Capture the cell that displays the provided text and extract its [x, y] central coordinate. 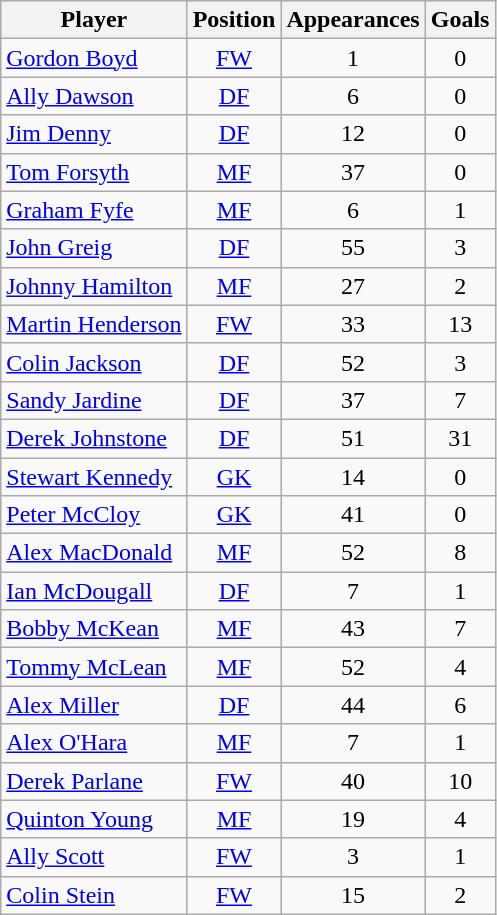
Stewart Kennedy [94, 477]
Alex O'Hara [94, 743]
Player [94, 20]
Goals [460, 20]
14 [353, 477]
Derek Johnstone [94, 438]
Ally Scott [94, 857]
13 [460, 324]
33 [353, 324]
31 [460, 438]
Jim Denny [94, 134]
Ally Dawson [94, 96]
10 [460, 781]
12 [353, 134]
Martin Henderson [94, 324]
Ian McDougall [94, 591]
40 [353, 781]
Sandy Jardine [94, 400]
Graham Fyfe [94, 210]
Colin Stein [94, 895]
55 [353, 248]
Bobby McKean [94, 629]
Quinton Young [94, 819]
Tom Forsyth [94, 172]
Appearances [353, 20]
Johnny Hamilton [94, 286]
8 [460, 553]
Alex Miller [94, 705]
Colin Jackson [94, 362]
Tommy McLean [94, 667]
John Greig [94, 248]
15 [353, 895]
41 [353, 515]
27 [353, 286]
Gordon Boyd [94, 58]
Alex MacDonald [94, 553]
51 [353, 438]
19 [353, 819]
44 [353, 705]
Peter McCloy [94, 515]
Position [234, 20]
43 [353, 629]
Derek Parlane [94, 781]
